Search for the cell housing the specified text and yield its [x, y] center coordinate. 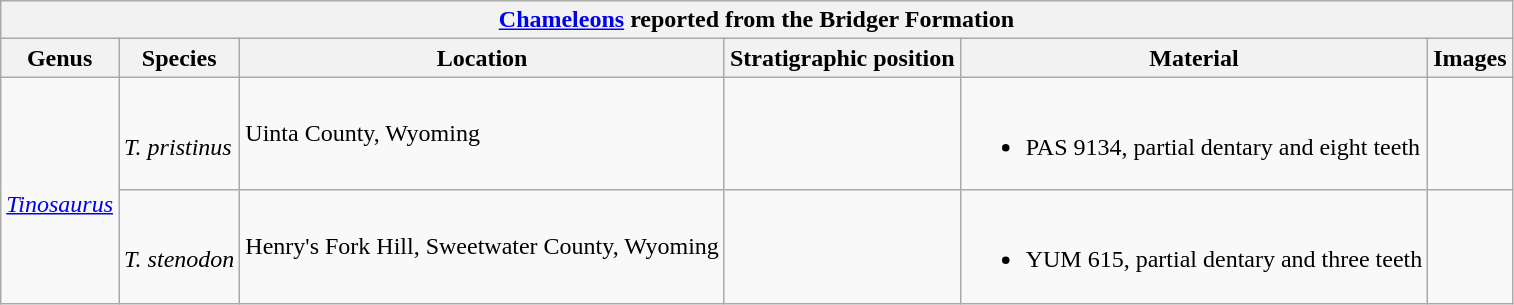
Chameleons reported from the Bridger Formation [756, 20]
YUM 615, partial dentary and three teeth [1194, 246]
T. stenodon [180, 246]
Material [1194, 58]
Genus [60, 58]
Uinta County, Wyoming [482, 134]
Stratigraphic position [842, 58]
Species [180, 58]
Images [1470, 58]
T. pristinus [180, 134]
Tinosaurus [60, 190]
Henry's Fork Hill, Sweetwater County, Wyoming [482, 246]
Location [482, 58]
PAS 9134, partial dentary and eight teeth [1194, 134]
